Detect which cell encompasses the target text, then output its [X, Y] center coordinate. 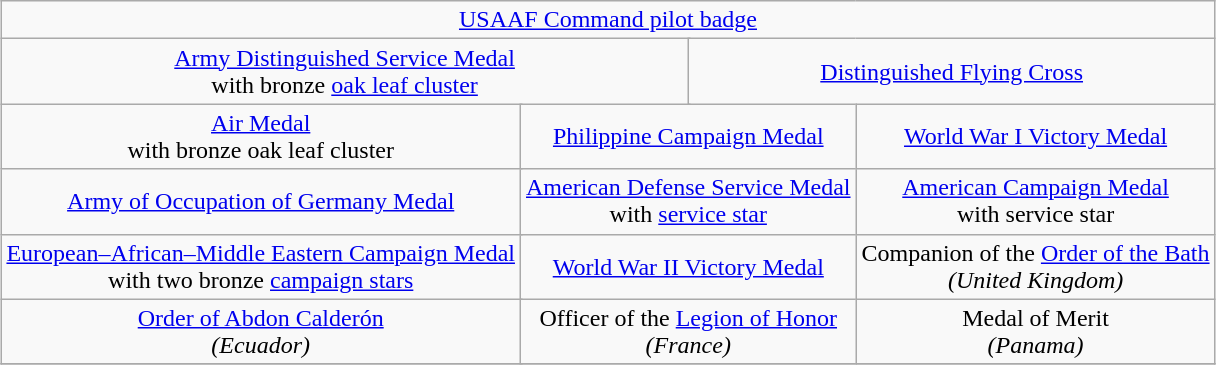
World War I Victory Medal [1036, 136]
Army of Occupation of Germany Medal [261, 202]
American Defense Service Medalwith service star [688, 202]
Distinguished Flying Cross [952, 72]
Air Medalwith bronze oak leaf cluster [261, 136]
Order of Abdon Calderón(Ecuador) [261, 332]
Army Distinguished Service Medalwith bronze oak leaf cluster [344, 72]
Officer of the Legion of Honor(France) [688, 332]
USAAF Command pilot badge [608, 20]
World War II Victory Medal [688, 266]
European–African–Middle Eastern Campaign Medalwith two bronze campaign stars [261, 266]
Companion of the Order of the Bath(United Kingdom) [1036, 266]
Medal of Merit(Panama) [1036, 332]
American Campaign Medalwith service star [1036, 202]
Philippine Campaign Medal [688, 136]
